Search for the cell housing the specified text and yield its (x, y) center coordinate. 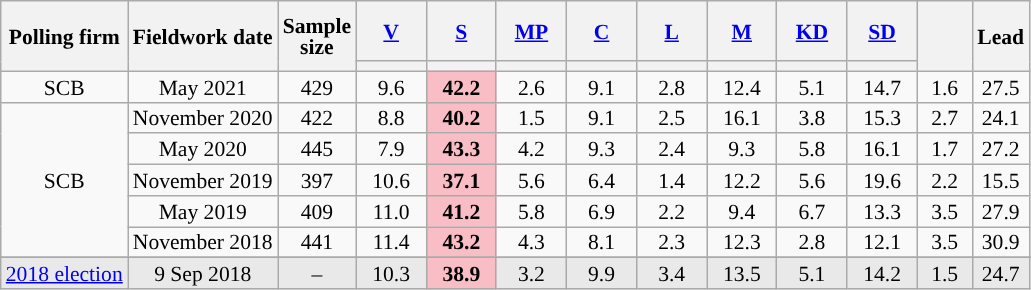
8.8 (391, 118)
445 (317, 150)
3.8 (812, 118)
2.6 (531, 86)
19.6 (882, 180)
November 2018 (203, 242)
15.5 (1000, 180)
27.5 (1000, 86)
441 (317, 242)
1.7 (944, 150)
6.7 (812, 212)
397 (317, 180)
SD (882, 31)
30.9 (1000, 242)
9.9 (601, 274)
L (672, 31)
429 (317, 86)
24.1 (1000, 118)
24.7 (1000, 274)
14.7 (882, 86)
11.4 (391, 242)
41.2 (461, 212)
9.4 (742, 212)
MP (531, 31)
KD (812, 31)
2018 election (64, 274)
10.6 (391, 180)
May 2020 (203, 150)
13.3 (882, 212)
1.6 (944, 86)
6.4 (601, 180)
– (317, 274)
May 2019 (203, 212)
Lead (1000, 36)
2.7 (944, 118)
37.1 (461, 180)
November 2020 (203, 118)
42.2 (461, 86)
12.2 (742, 180)
2.4 (672, 150)
38.9 (461, 274)
V (391, 31)
13.5 (742, 274)
Fieldwork date (203, 36)
11.0 (391, 212)
3.2 (531, 274)
1.4 (672, 180)
10.3 (391, 274)
6.9 (601, 212)
Polling firm (64, 36)
40.2 (461, 118)
4.2 (531, 150)
12.4 (742, 86)
2.5 (672, 118)
14.2 (882, 274)
S (461, 31)
Samplesize (317, 36)
27.9 (1000, 212)
9.6 (391, 86)
2.3 (672, 242)
4.3 (531, 242)
422 (317, 118)
12.3 (742, 242)
3.4 (672, 274)
27.2 (1000, 150)
43.2 (461, 242)
15.3 (882, 118)
7.9 (391, 150)
M (742, 31)
12.1 (882, 242)
409 (317, 212)
9 Sep 2018 (203, 274)
C (601, 31)
43.3 (461, 150)
November 2019 (203, 180)
8.1 (601, 242)
May 2021 (203, 86)
